Provide the [X, Y] coordinate of the cell's center where the given text is located.  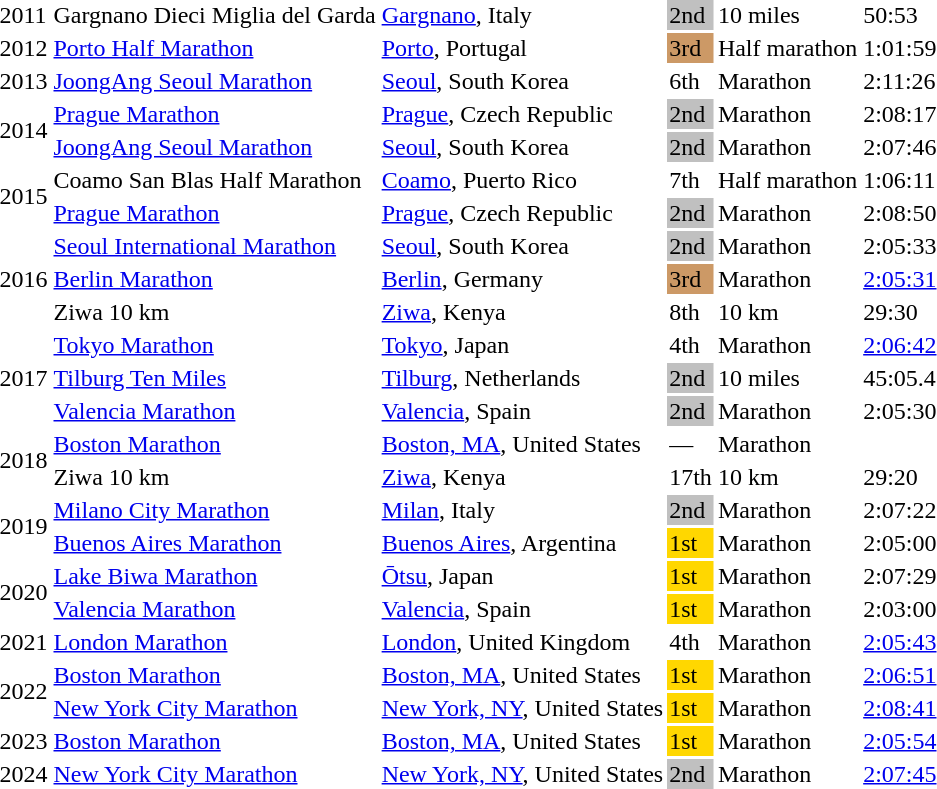
Coamo San Blas Half Marathon [214, 180]
Gargnano, Italy [522, 15]
Berlin, Germany [522, 279]
Buenos Aires, Argentina [522, 543]
Berlin Marathon [214, 279]
8th [691, 312]
6th [691, 81]
17th [691, 477]
— [691, 444]
Tilburg Ten Miles [214, 378]
7th [691, 180]
Coamo, Puerto Rico [522, 180]
Lake Biwa Marathon [214, 576]
London Marathon [214, 642]
Tilburg, Netherlands [522, 378]
Buenos Aires Marathon [214, 543]
Tokyo Marathon [214, 345]
Tokyo, Japan [522, 345]
London, United Kingdom [522, 642]
Milano City Marathon [214, 510]
Porto, Portugal [522, 48]
Milan, Italy [522, 510]
Gargnano Dieci Miglia del Garda [214, 15]
Porto Half Marathon [214, 48]
Ōtsu, Japan [522, 576]
Seoul International Marathon [214, 246]
